Capture the cell that displays the provided text and extract its [X, Y] central coordinate. 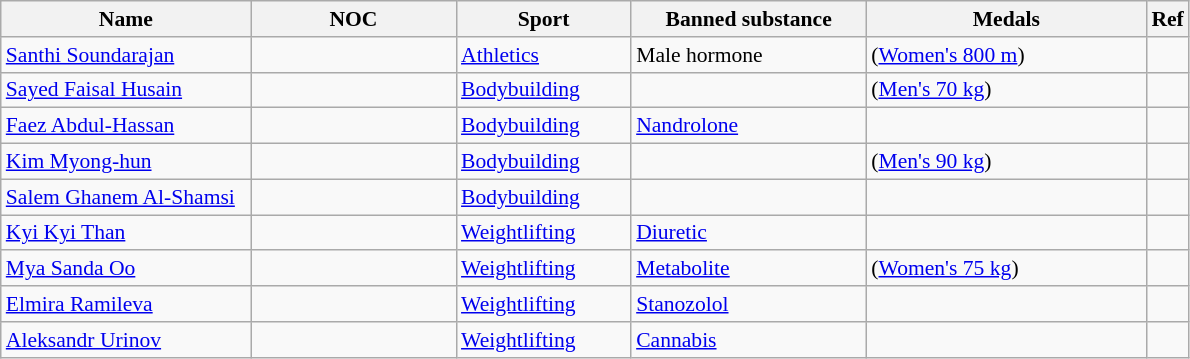
Faez Abdul-Hassan [126, 126]
Athletics [544, 55]
Banned substance [748, 19]
Nandrolone [748, 126]
Diuretic [748, 233]
Aleksandr Urinov [126, 340]
Ref [1167, 19]
(Women's 75 kg) [1006, 269]
NOC [354, 19]
Kim Myong-hun [126, 162]
Salem Ghanem Al-Shamsi [126, 197]
Santhi Soundarajan [126, 55]
Male hormone [748, 55]
(Men's 70 kg) [1006, 90]
(Men's 90 kg) [1006, 162]
Name [126, 19]
Elmira Ramileva [126, 304]
(Women's 800 m) [1006, 55]
Sayed Faisal Husain [126, 90]
Medals [1006, 19]
Metabolite [748, 269]
Sport [544, 19]
Mya Sanda Oo [126, 269]
Cannabis [748, 340]
Stanozolol [748, 304]
Kyi Kyi Than [126, 233]
